Return [X, Y] of the center of cell containing provided text 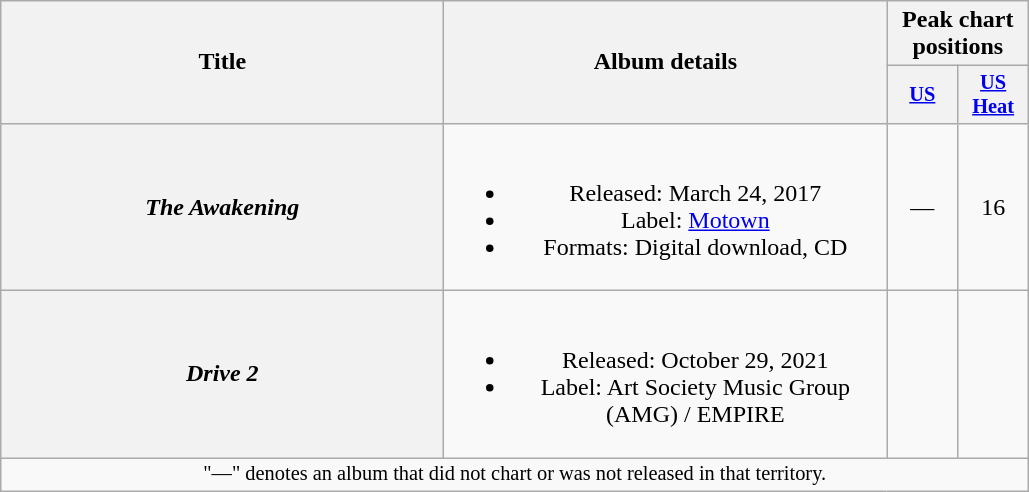
16 [994, 206]
The Awakening [222, 206]
USHeat [994, 95]
Released: March 24, 2017Label: MotownFormats: Digital download, CD [666, 206]
Title [222, 62]
Album details [666, 62]
— [922, 206]
Drive 2 [222, 374]
US [922, 95]
"—" denotes an album that did not chart or was not released in that territory. [515, 475]
Peak chart positions [958, 34]
Released: October 29, 2021Label: Art Society Music Group (AMG) / EMPIRE [666, 374]
